Determine the [X, Y] coordinate at the center of the cell enclosing the given text.  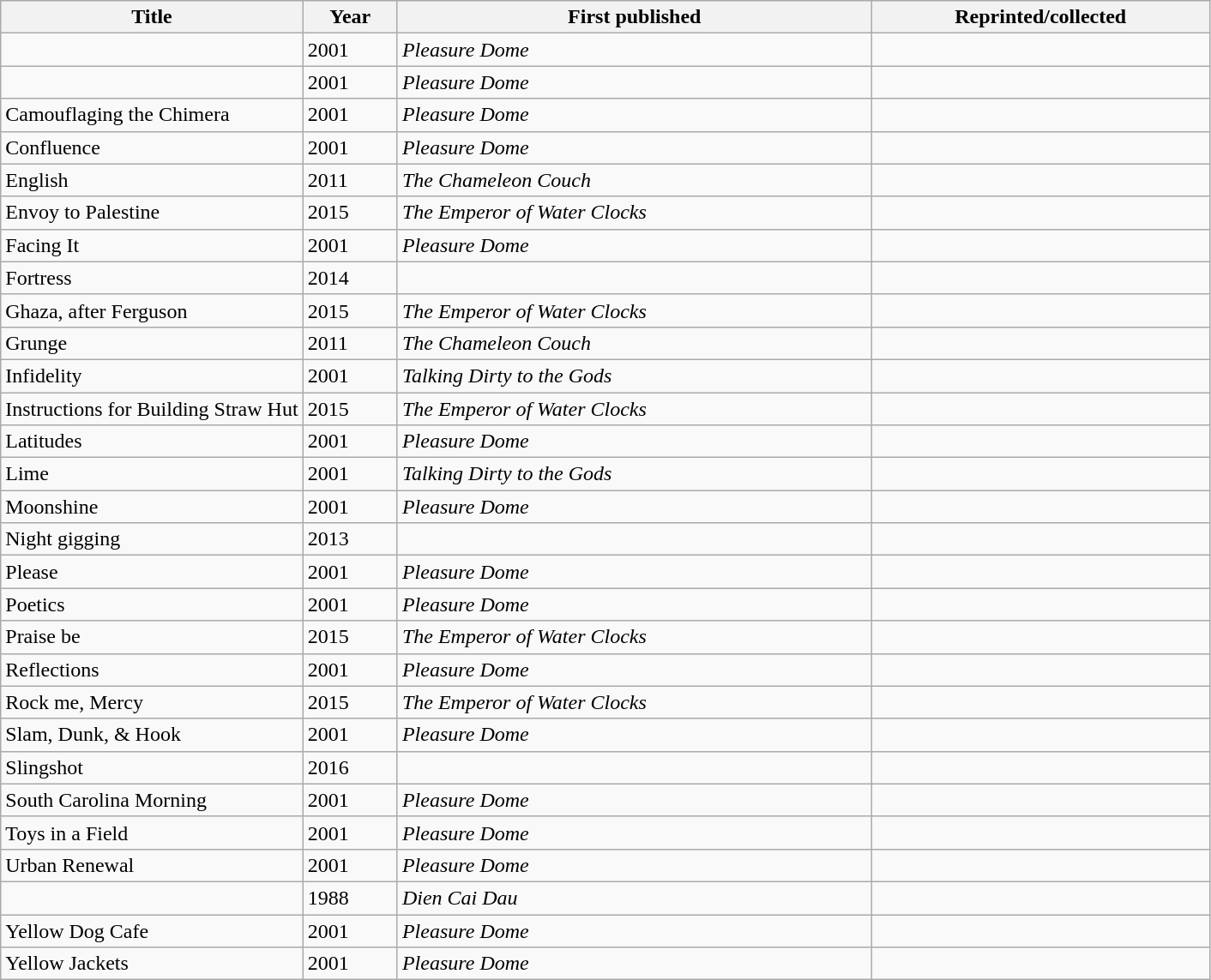
Confluence [152, 147]
Camouflaging the Chimera [152, 115]
Please [152, 572]
Toys in a Field [152, 833]
Year [350, 17]
Title [152, 17]
South Carolina Morning [152, 800]
Reprinted/collected [1040, 17]
2016 [350, 767]
Praise be [152, 637]
Fortress [152, 278]
2013 [350, 539]
1988 [350, 898]
Infidelity [152, 376]
Night gigging [152, 539]
Lime [152, 474]
Reflections [152, 670]
English [152, 180]
Yellow Jackets [152, 964]
Poetics [152, 604]
Slam, Dunk, & Hook [152, 735]
Ghaza, after Ferguson [152, 310]
Dien Cai Dau [635, 898]
2014 [350, 278]
Rock me, Mercy [152, 702]
Urban Renewal [152, 865]
First published [635, 17]
Moonshine [152, 507]
Yellow Dog Cafe [152, 930]
Facing It [152, 245]
Envoy to Palestine [152, 213]
Instructions for Building Straw Hut [152, 409]
Latitudes [152, 442]
Slingshot [152, 767]
Grunge [152, 343]
